Output the (x, y) coordinate of the center of the cell containing the given text.  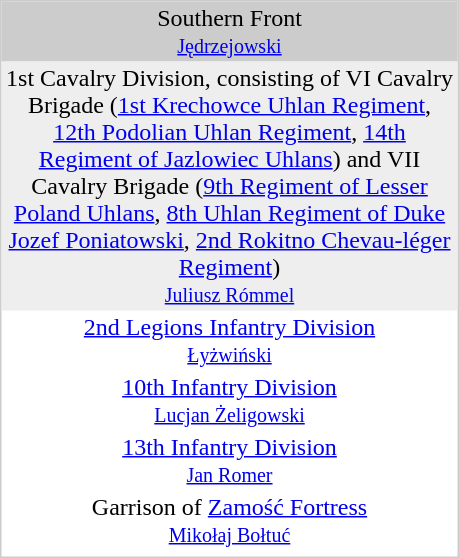
Garrison of Zamość Fortress Mikołaj Bołtuć (230, 520)
Southern Front Jędrzejowski (230, 32)
2nd Legions Infantry Division Łyżwiński (230, 340)
10th Infantry Division Lucjan Żeligowski (230, 400)
13th Infantry Division Jan Romer (230, 460)
